Locate the cell with the specified text and output its (X, Y) center coordinate. 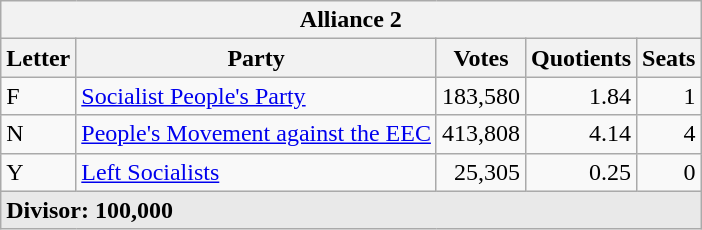
Alliance 2 (351, 20)
Quotients (580, 58)
413,808 (480, 134)
F (38, 96)
1.84 (580, 96)
N (38, 134)
1 (669, 96)
4 (669, 134)
183,580 (480, 96)
Letter (38, 58)
0 (669, 172)
Seats (669, 58)
Left Socialists (256, 172)
25,305 (480, 172)
Divisor: 100,000 (351, 210)
People's Movement against the EEC (256, 134)
Party (256, 58)
Y (38, 172)
0.25 (580, 172)
Votes (480, 58)
4.14 (580, 134)
Socialist People's Party (256, 96)
